Scan for the cell matching the given text and deliver its (X, Y) coordinate at center. 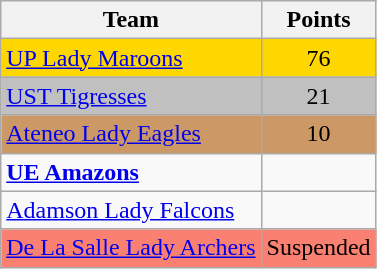
UE Amazons (131, 172)
UP Lady Maroons (131, 58)
10 (318, 134)
De La Salle Lady Archers (131, 248)
76 (318, 58)
UST Tigresses (131, 96)
21 (318, 96)
Points (318, 20)
Suspended (318, 248)
Ateneo Lady Eagles (131, 134)
Adamson Lady Falcons (131, 210)
Team (131, 20)
